Capture the cell that displays the provided text and extract its [x, y] central coordinate. 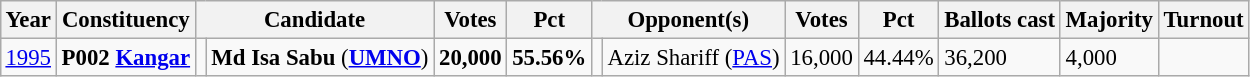
55.56% [550, 57]
Year [28, 20]
Opponent(s) [688, 20]
Constituency [126, 20]
Majority [1109, 20]
1995 [28, 57]
4,000 [1109, 57]
Candidate [314, 20]
Ballots cast [1000, 20]
20,000 [470, 57]
44.44% [898, 57]
Aziz Shariff (PAS) [694, 57]
36,200 [1000, 57]
P002 Kangar [126, 57]
Md Isa Sabu (UMNO) [320, 57]
16,000 [822, 57]
Turnout [1204, 20]
